Return the [X, Y] coordinate for the center point of the cell that contains the specified text.  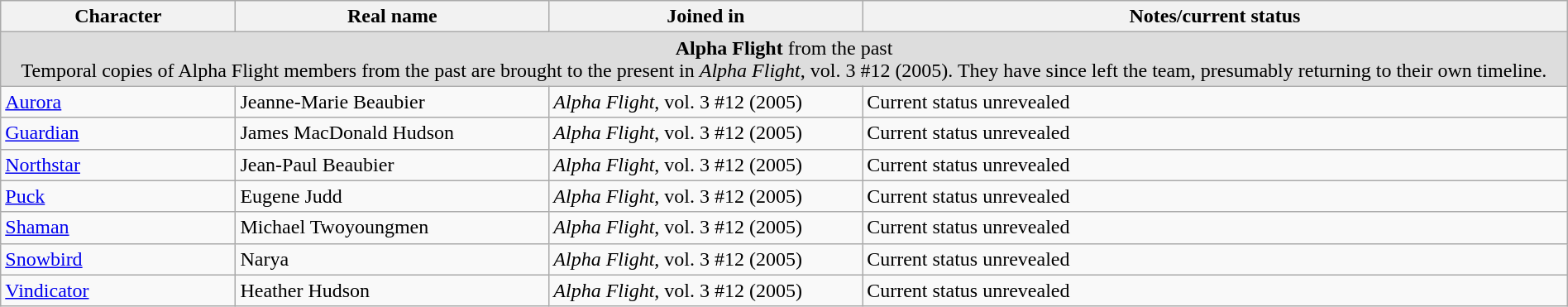
Puck [118, 196]
Snowbird [118, 259]
Real name [392, 17]
Narya [392, 259]
Guardian [118, 133]
Vindicator [118, 290]
Northstar [118, 165]
Michael Twoyoungmen [392, 228]
Shaman [118, 228]
Joined in [706, 17]
Heather Hudson [392, 290]
Jeanne-Marie Beaubier [392, 102]
Jean-Paul Beaubier [392, 165]
Character [118, 17]
James MacDonald Hudson [392, 133]
Aurora [118, 102]
Notes/current status [1216, 17]
Eugene Judd [392, 196]
